Detect which cell encompasses the target text, then output its (X, Y) center coordinate. 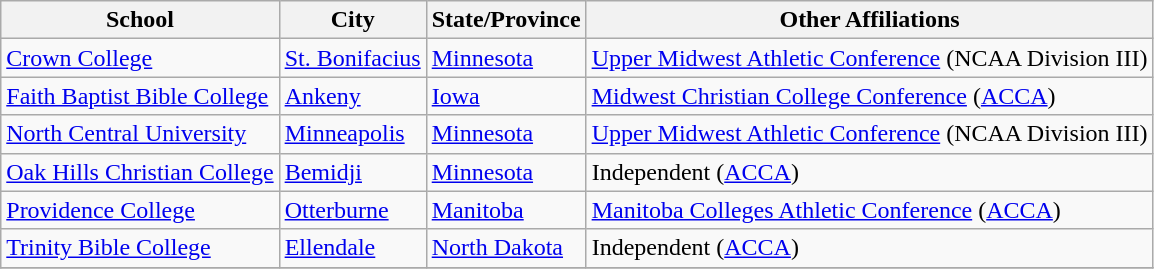
Ellendale (352, 248)
St. Bonifacius (352, 58)
Oak Hills Christian College (140, 172)
Midwest Christian College Conference (ACCA) (870, 96)
Bemidji (352, 172)
Otterburne (352, 210)
School (140, 20)
North Dakota (506, 248)
Ankeny (352, 96)
Faith Baptist Bible College (140, 96)
Crown College (140, 58)
City (352, 20)
Iowa (506, 96)
Manitoba (506, 210)
North Central University (140, 134)
State/Province (506, 20)
Other Affiliations (870, 20)
Providence College (140, 210)
Trinity Bible College (140, 248)
Manitoba Colleges Athletic Conference (ACCA) (870, 210)
Minneapolis (352, 134)
